Locate the cell with the specified text and output its [x, y] center coordinate. 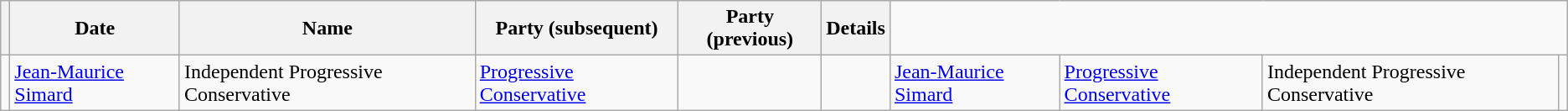
Party (previous) [750, 29]
Date [95, 29]
Name [327, 29]
Party (subsequent) [576, 29]
Details [856, 29]
